From the cell containing the given text, extract its center point as (X, Y) coordinate. 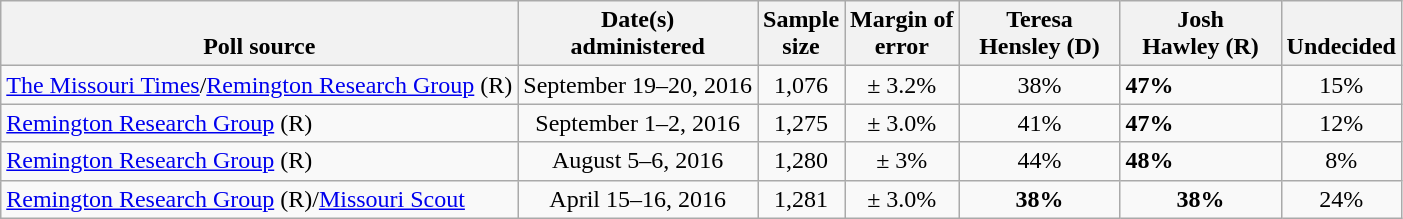
12% (1341, 123)
Poll source (260, 34)
Samplesize (802, 34)
Undecided (1341, 34)
1,275 (802, 123)
44% (1040, 161)
The Missouri Times/Remington Research Group (R) (260, 85)
September 19–20, 2016 (638, 85)
TeresaHensley (D) (1040, 34)
8% (1341, 161)
September 1–2, 2016 (638, 123)
August 5–6, 2016 (638, 161)
48% (1200, 161)
± 3% (902, 161)
Date(s)administered (638, 34)
1,280 (802, 161)
± 3.2% (902, 85)
Margin oferror (902, 34)
Remington Research Group (R)/Missouri Scout (260, 199)
24% (1341, 199)
1,281 (802, 199)
1,076 (802, 85)
41% (1040, 123)
JoshHawley (R) (1200, 34)
April 15–16, 2016 (638, 199)
15% (1341, 85)
